Pinpoint the cell where the given text exists, returning its (X, Y) midpoint coordinate. 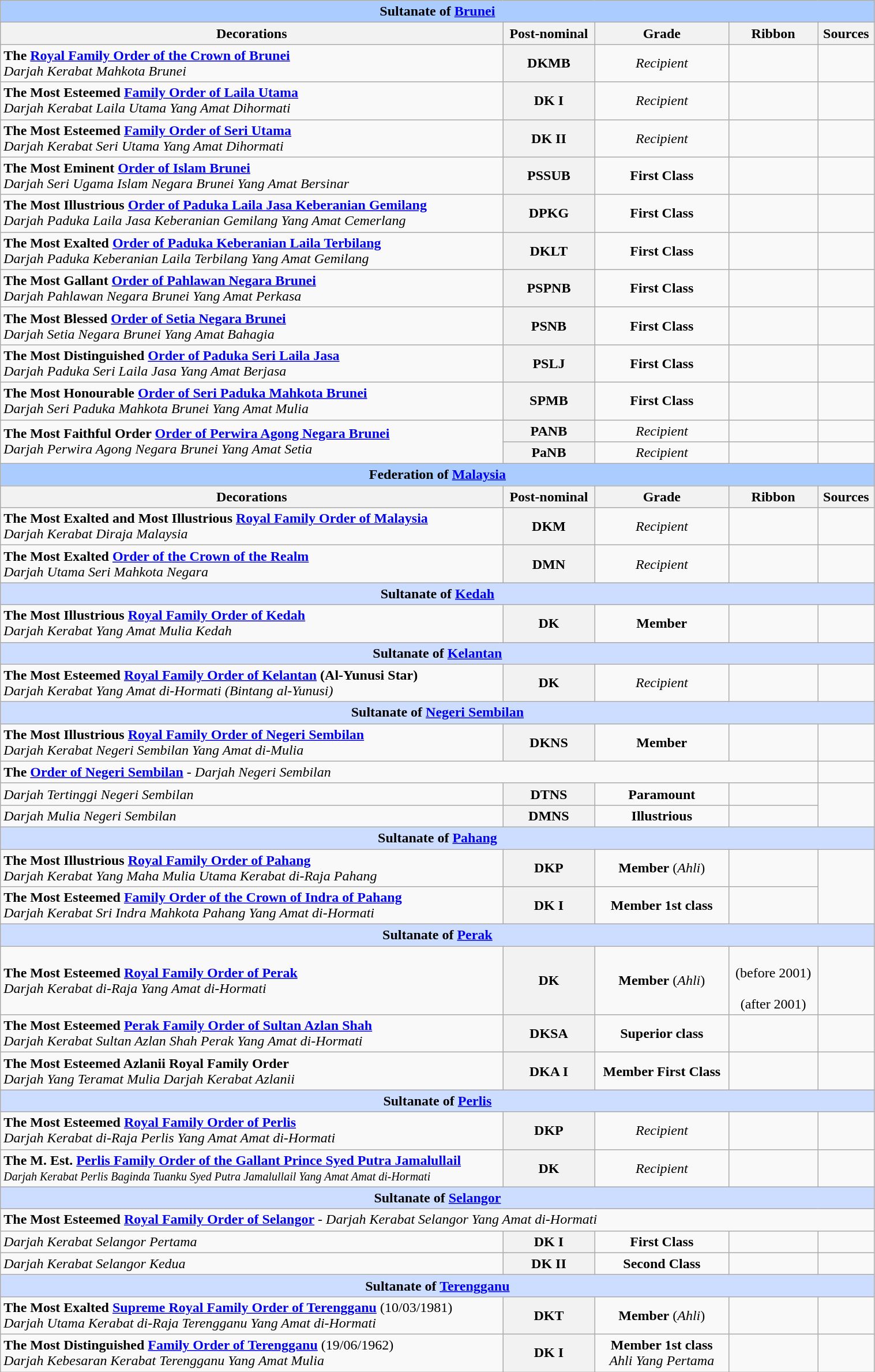
Sultanate of Negeri Sembilan (437, 713)
The Most Illustrious Royal Family Order of Kedah Darjah Kerabat Yang Amat Mulia Kedah (251, 623)
The Most Gallant Order of Pahlawan Negara Brunei Darjah Pahlawan Negara Brunei Yang Amat Perkasa (251, 288)
The Most Esteemed Perak Family Order of Sultan Azlan Shah Darjah Kerabat Sultan Azlan Shah Perak Yang Amat di-Hormati (251, 1034)
Darjah Mulia Negeri Sembilan (251, 816)
(before 2001) (after 2001) (773, 981)
The Most Esteemed Family Order of the Crown of Indra of Pahang Darjah Kerabat Sri Indra Mahkota Pahang Yang Amat di-Hormati (251, 906)
DKT (549, 1315)
Sultanate of Brunei (437, 12)
The Most Esteemed Family Order of Seri Utama Darjah Kerabat Seri Utama Yang Amat Dihormati (251, 138)
DKMB (549, 63)
The Most Faithful Order Order of Perwira Agong Negara Brunei Darjah Perwira Agong Negara Brunei Yang Amat Setia (251, 442)
PSNB (549, 325)
Illustrious (662, 816)
The Order of Negeri Sembilan - Darjah Negeri Sembilan (410, 772)
Sultanate of Selangor (437, 1198)
Sultanate of Kedah (437, 594)
DMNS (549, 816)
DKM (549, 526)
The Most Honourable Order of Seri Paduka Mahkota Brunei Darjah Seri Paduka Mahkota Brunei Yang Amat Mulia (251, 400)
The Most Esteemed Azlanii Royal Family Order Darjah Yang Teramat Mulia Darjah Kerabat Azlanii (251, 1071)
The Most Eminent Order of Islam Brunei Darjah Seri Ugama Islam Negara Brunei Yang Amat Bersinar (251, 175)
SPMB (549, 400)
DKNS (549, 742)
The Most Esteemed Royal Family Order of Selangor - Darjah Kerabat Selangor Yang Amat di-Hormati (437, 1220)
Second Class (662, 1264)
Sultanate of Pahang (437, 838)
Darjah Kerabat Selangor Kedua (251, 1264)
The Most Esteemed Family Order of Laila Utama Darjah Kerabat Laila Utama Yang Amat Dihormati (251, 100)
The Most Esteemed Royal Family Order of Perlis Darjah Kerabat di-Raja Perlis Yang Amat Amat di-Hormati (251, 1131)
The Most Esteemed Royal Family Order of Perak Darjah Kerabat di-Raja Yang Amat di-Hormati (251, 981)
Darjah Tertinggi Negeri Sembilan (251, 794)
The Most Illustrious Royal Family Order of Negeri Sembilan Darjah Kerabat Negeri Sembilan Yang Amat di-Mulia (251, 742)
Sultanate of Perak (437, 935)
The Most Illustrious Royal Family Order of Pahang Darjah Kerabat Yang Maha Mulia Utama Kerabat di-Raja Pahang (251, 868)
The Most Distinguished Family Order of Terengganu (19/06/1962) Darjah Kebesaran Kerabat Terengganu Yang Amat Mulia (251, 1352)
The Most Blessed Order of Setia Negara Brunei Darjah Setia Negara Brunei Yang Amat Bahagia (251, 325)
DTNS (549, 794)
DKLT (549, 250)
DMN (549, 564)
Sultanate of Perlis (437, 1101)
Member First Class (662, 1071)
The Royal Family Order of the Crown of Brunei Darjah Kerabat Mahkota Brunei (251, 63)
DPKG (549, 213)
PANB (549, 431)
The Most Distinguished Order of Paduka Seri Laila Jasa Darjah Paduka Seri Laila Jasa Yang Amat Berjasa (251, 363)
The Most Exalted Order of Paduka Keberanian Laila Terbilang Darjah Paduka Keberanian Laila Terbilang Yang Amat Gemilang (251, 250)
Paramount (662, 794)
PaNB (549, 453)
PSLJ (549, 363)
Darjah Kerabat Selangor Pertama (251, 1242)
The Most Exalted and Most Illustrious Royal Family Order of Malaysia Darjah Kerabat Diraja Malaysia (251, 526)
PSPNB (549, 288)
Sultanate of Kelantan (437, 653)
The Most Exalted Order of the Crown of the Realm Darjah Utama Seri Mahkota Negara (251, 564)
Sultanate of Terengganu (437, 1285)
DKSA (549, 1034)
The Most Exalted Supreme Royal Family Order of Terengganu (10/03/1981) Darjah Utama Kerabat di-Raja Terengganu Yang Amat di-Hormati (251, 1315)
Member 1st class (662, 906)
Federation of Malaysia (437, 475)
DKA I (549, 1071)
Member 1st class Ahli Yang Pertama (662, 1352)
The Most Illustrious Order of Paduka Laila Jasa Keberanian Gemilang Darjah Paduka Laila Jasa Keberanian Gemilang Yang Amat Cemerlang (251, 213)
PSSUB (549, 175)
Superior class (662, 1034)
The Most Esteemed Royal Family Order of Kelantan (Al-Yunusi Star) Darjah Kerabat Yang Amat di-Hormati (Bintang al-Yunusi) (251, 683)
